For the text-containing cell, return its midpoint in [x, y] coordinate format. 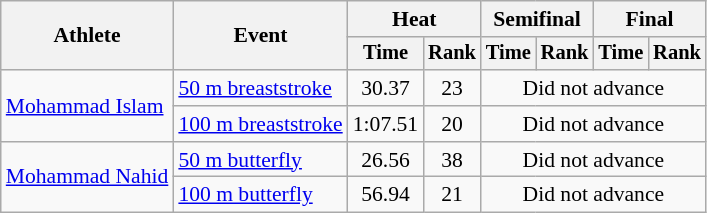
50 m butterfly [260, 160]
21 [452, 195]
50 m breaststroke [260, 88]
Heat [414, 19]
56.94 [386, 195]
Mohammad Nahid [88, 178]
100 m breaststroke [260, 124]
Semifinal [537, 19]
Athlete [88, 36]
30.37 [386, 88]
1:07.51 [386, 124]
38 [452, 160]
26.56 [386, 160]
20 [452, 124]
Mohammad Islam [88, 106]
23 [452, 88]
100 m butterfly [260, 195]
Final [649, 19]
Event [260, 36]
